From the cell containing the given text, extract its center point as (X, Y) coordinate. 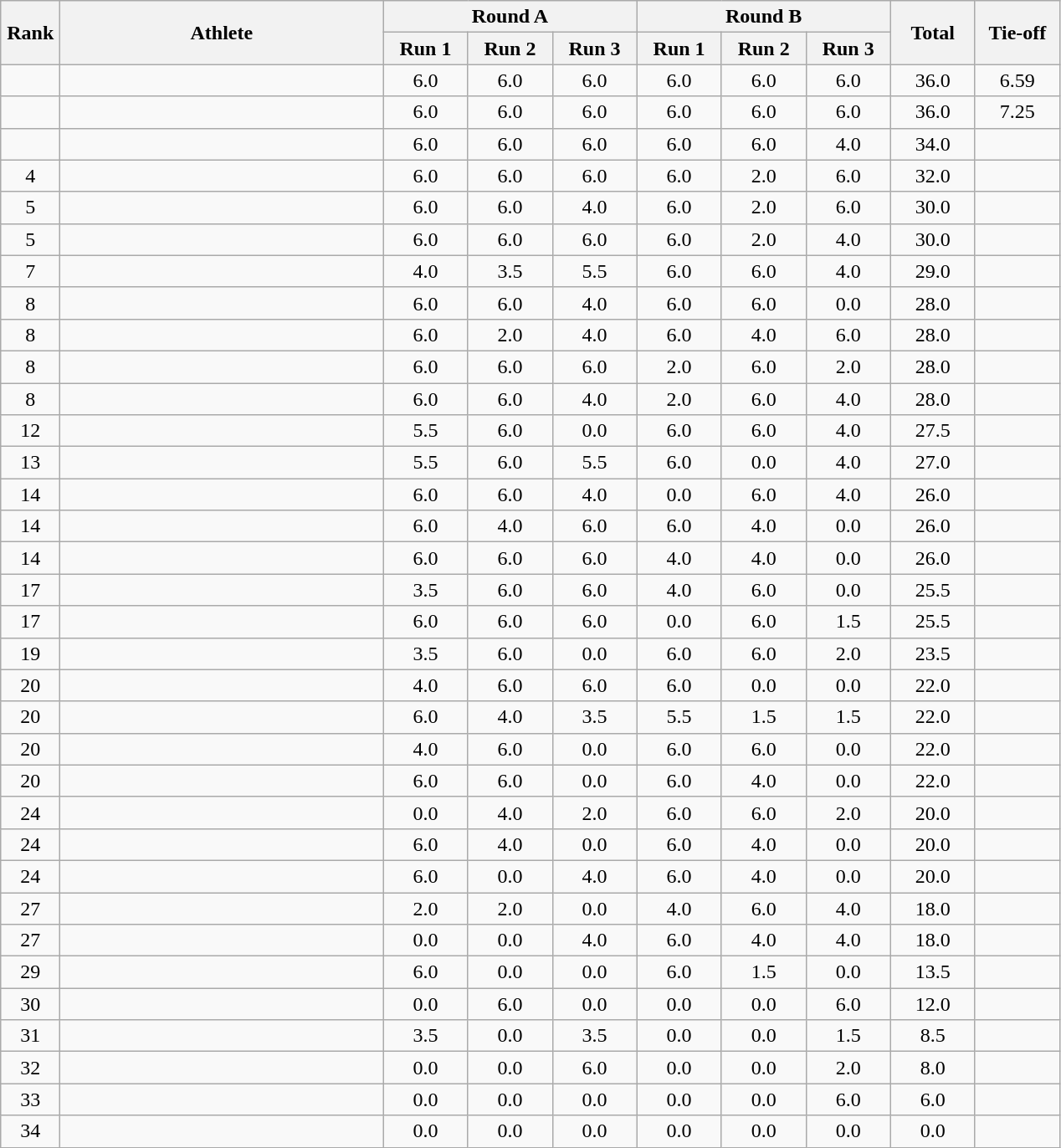
6.59 (1017, 80)
Athlete (222, 33)
8.5 (932, 1036)
27.5 (932, 431)
27.0 (932, 463)
Total (932, 33)
7 (30, 271)
4 (30, 176)
Tie-off (1017, 33)
12.0 (932, 1004)
34 (30, 1131)
31 (30, 1036)
34.0 (932, 144)
13 (30, 463)
29.0 (932, 271)
32.0 (932, 176)
12 (30, 431)
33 (30, 1099)
19 (30, 653)
8.0 (932, 1068)
Round A (510, 17)
30 (30, 1004)
32 (30, 1068)
Round B (763, 17)
29 (30, 972)
7.25 (1017, 112)
23.5 (932, 653)
Rank (30, 33)
13.5 (932, 972)
